Pinpoint the cell where the given text exists, returning its [X, Y] midpoint coordinate. 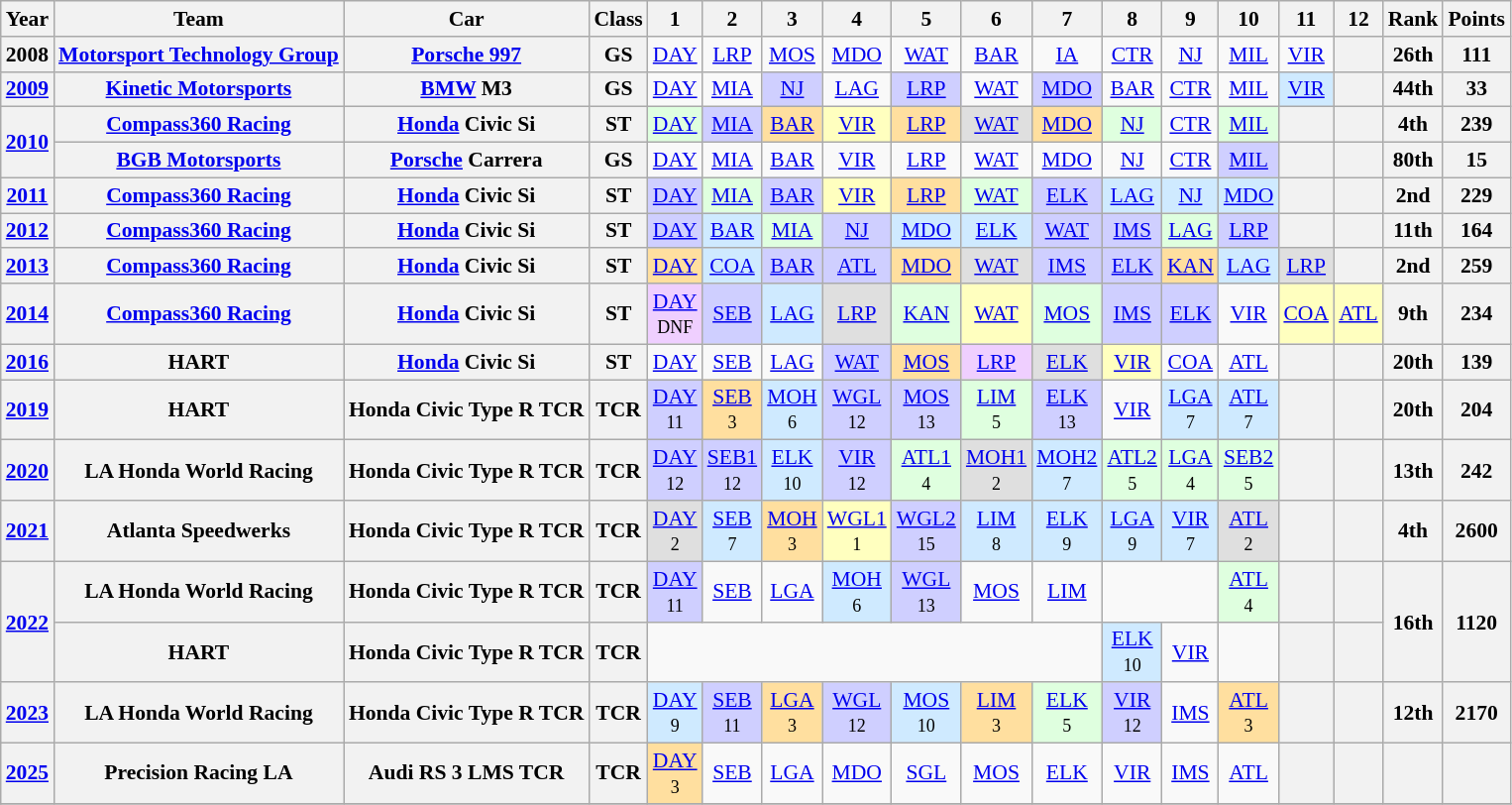
8 [1132, 19]
Porsche 997 [467, 55]
SGL [926, 773]
239 [1476, 125]
2008 [28, 55]
Precision Racing LA [198, 773]
2019 [28, 410]
4 [857, 19]
259 [1476, 267]
242 [1476, 470]
SEB1 12 [733, 470]
LIM 5 [997, 410]
2022 [28, 622]
BGB Motorsports [198, 161]
MOH 3 [793, 531]
LIM 8 [997, 531]
12th [1413, 714]
1120 [1476, 622]
164 [1476, 231]
LGA 3 [793, 714]
229 [1476, 195]
ATL2 5 [1132, 470]
26th [1413, 55]
VIR 7 [1191, 531]
204 [1476, 410]
11th [1413, 231]
Audi RS 3 LMS TCR [467, 773]
2600 [1476, 531]
DAY 12 [676, 470]
2009 [28, 89]
Rank [1413, 19]
DAY 9 [676, 714]
2010 [28, 143]
9 [1191, 19]
Porsche Carrera [467, 161]
WGL1 1 [857, 531]
2011 [28, 195]
7 [1066, 19]
234 [1476, 313]
2014 [28, 313]
2 [733, 19]
Team [198, 19]
111 [1476, 55]
139 [1476, 362]
MOH1 2 [997, 470]
ATL 7 [1248, 410]
ATL 3 [1248, 714]
2021 [28, 531]
2016 [28, 362]
LGA 9 [1132, 531]
SEB 11 [733, 714]
Kinetic Motorsports [198, 89]
Year [28, 19]
BMW M3 [467, 89]
1 [676, 19]
LIM 3 [997, 714]
13th [1413, 470]
Points [1476, 19]
LGA 4 [1191, 470]
DAY 2 [676, 531]
MOS 13 [926, 410]
WGL2 15 [926, 531]
WGL 13 [926, 591]
2012 [28, 231]
2023 [28, 714]
SEB 7 [733, 531]
IA [1066, 55]
12 [1358, 19]
3 [793, 19]
16th [1413, 622]
ATL 4 [1248, 591]
DAY DNF [676, 313]
44th [1413, 89]
ATL 2 [1248, 531]
LIM [1066, 591]
Motorsport Technology Group [198, 55]
6 [997, 19]
2170 [1476, 714]
80th [1413, 161]
Class [618, 19]
9th [1413, 313]
SEB2 5 [1248, 470]
ELK 9 [1066, 531]
MOS 10 [926, 714]
2013 [28, 267]
15 [1476, 161]
LGA 7 [1191, 410]
ELK 5 [1066, 714]
MOH2 7 [1066, 470]
11 [1306, 19]
2020 [28, 470]
10 [1248, 19]
Atlanta Speedwerks [198, 531]
SEB 3 [733, 410]
Car [467, 19]
5 [926, 19]
DAY 3 [676, 773]
2025 [28, 773]
33 [1476, 89]
ELK 13 [1066, 410]
ATL1 4 [926, 470]
